Provide the [X, Y] coordinate of the cell's center where the given text is located.  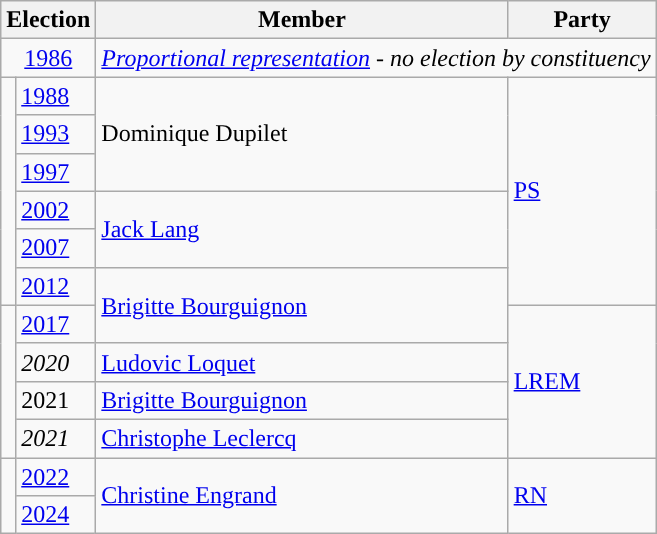
2022 [56, 477]
Member [302, 20]
Christophe Leclercq [302, 438]
LREM [582, 381]
2020 [56, 362]
Christine Engrand [302, 496]
Jack Lang [302, 229]
PS [582, 191]
2017 [56, 324]
Proportional representation - no election by constituency [376, 58]
2024 [56, 515]
Dominique Dupilet [302, 134]
2012 [56, 286]
2007 [56, 248]
Party [582, 20]
1993 [56, 134]
2002 [56, 210]
Election [48, 20]
Ludovic Loquet [302, 362]
1997 [56, 172]
RN [582, 496]
1988 [56, 96]
1986 [48, 58]
